Return the (x, y) coordinate for the center point of the cell that contains the specified text.  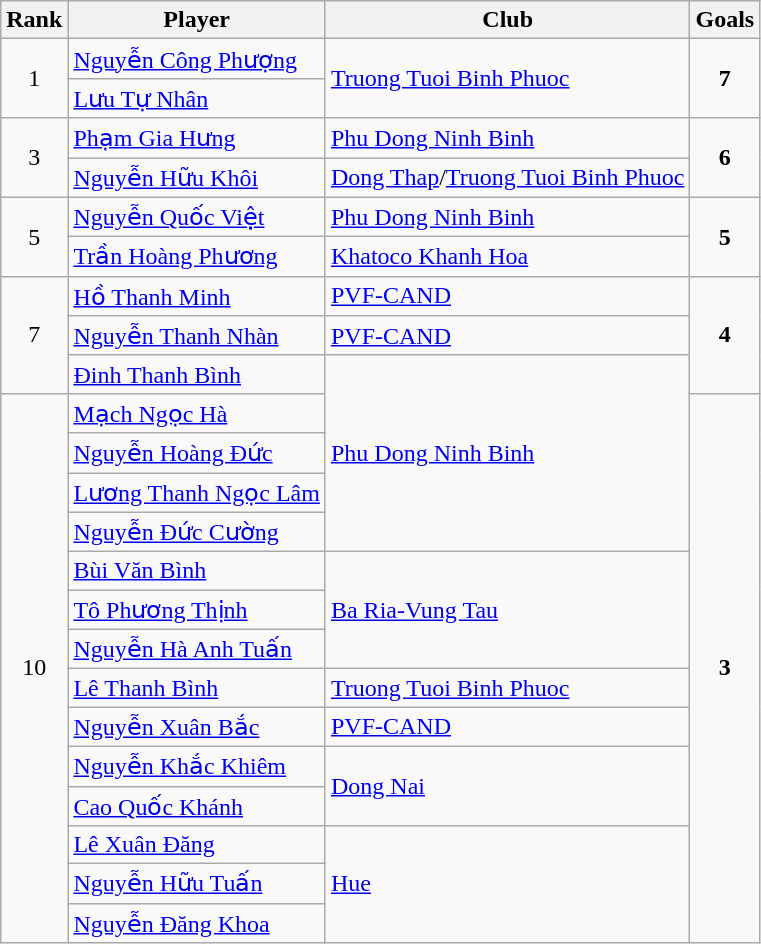
Nguyễn Hữu Khôi (197, 178)
Club (507, 20)
Nguyễn Thanh Nhàn (197, 336)
Đinh Thanh Bình (197, 374)
Nguyễn Hoàng Đức (197, 453)
Tô Phương Thịnh (197, 610)
Trần Hoàng Phương (197, 257)
1 (34, 78)
Nguyễn Quốc Việt (197, 217)
Lương Thanh Ngọc Lâm (197, 492)
Dong Nai (507, 786)
Mạch Ngọc Hà (197, 413)
Nguyễn Công Phượng (197, 59)
10 (34, 668)
Lê Xuân Đăng (197, 845)
Hồ Thanh Minh (197, 296)
Nguyễn Đăng Khoa (197, 923)
Cao Quốc Khánh (197, 806)
Ba Ria-Vung Tau (507, 610)
Nguyễn Hà Anh Tuấn (197, 649)
Lê Thanh Bình (197, 688)
Khatoco Khanh Hoa (507, 257)
6 (725, 158)
Hue (507, 884)
Dong Thap/Truong Tuoi Binh Phuoc (507, 178)
Nguyễn Đức Cường (197, 532)
Goals (725, 20)
Bùi Văn Bình (197, 571)
Rank (34, 20)
4 (725, 334)
Lưu Tự Nhân (197, 98)
Player (197, 20)
Nguyễn Khắc Khiêm (197, 766)
Nguyễn Xuân Bắc (197, 727)
Nguyễn Hữu Tuấn (197, 884)
Phạm Gia Hưng (197, 138)
